From the cell containing the given text, extract its center point as (X, Y) coordinate. 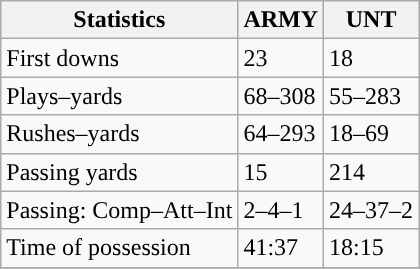
Statistics (120, 20)
24–37–2 (372, 210)
55–283 (372, 96)
18:15 (372, 248)
41:37 (281, 248)
64–293 (281, 134)
Plays–yards (120, 96)
18–69 (372, 134)
23 (281, 58)
Time of possession (120, 248)
68–308 (281, 96)
ARMY (281, 20)
First downs (120, 58)
Passing: Comp–Att–Int (120, 210)
18 (372, 58)
15 (281, 172)
Rushes–yards (120, 134)
Passing yards (120, 172)
UNT (372, 20)
214 (372, 172)
2–4–1 (281, 210)
